Scan for the cell matching the given text and deliver its [X, Y] coordinate at center. 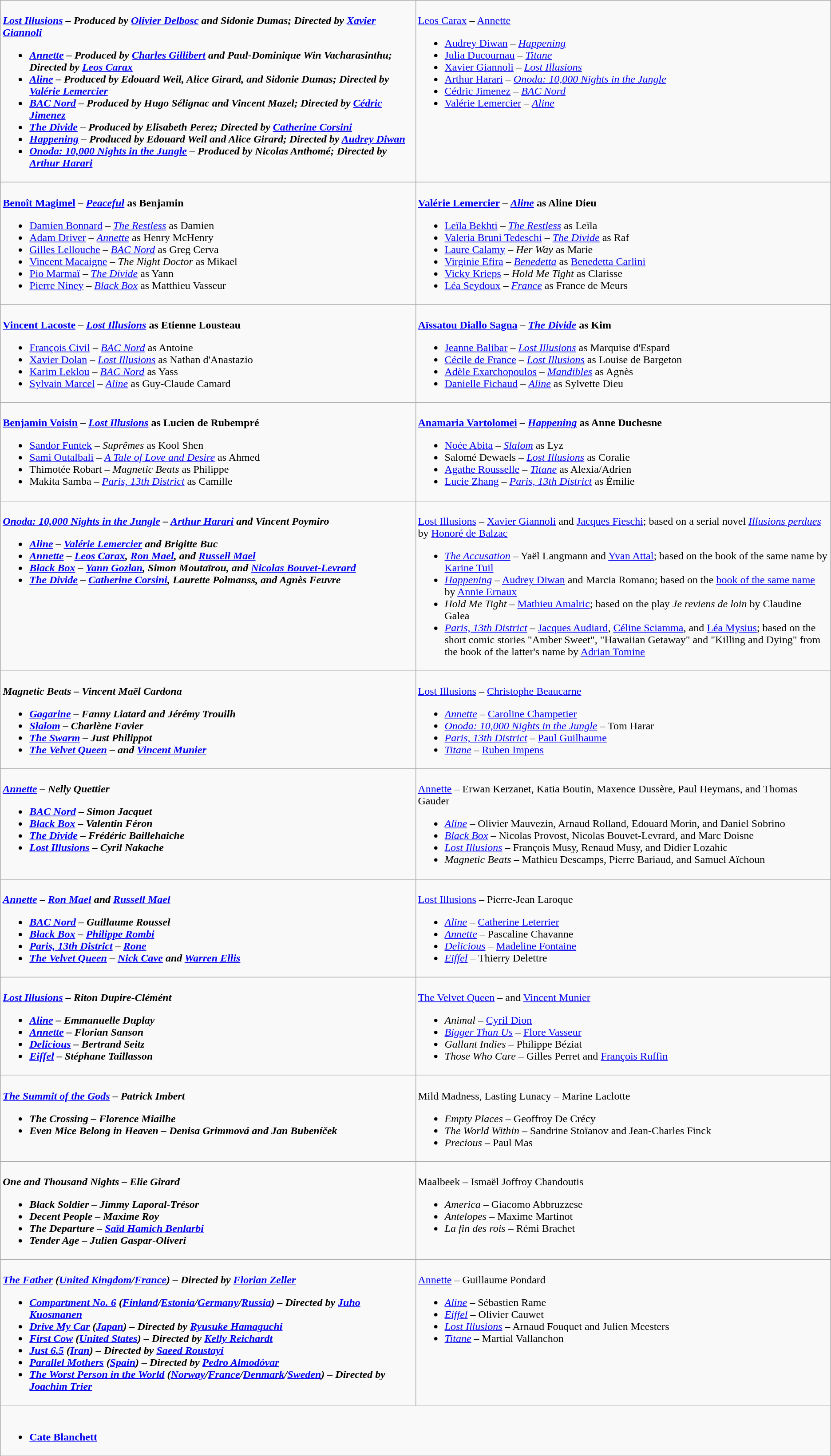
Cate Blanchett [415, 1430]
Lost Illusions – Riton Dupire-CléméntAline – Emmanuelle DuplayAnnette – Florian SansonDelicious – Bertrand SeitzEiffel – Stéphane Taillasson [208, 1026]
Annette – Nelly QuettierBAC Nord – Simon JacquetBlack Box – Valentin FéronThe Divide – Frédéric BaillehaicheLost Illusions – Cyril Nakache [208, 824]
The Summit of the Gods – Patrick ImbertThe Crossing – Florence MiailheEven Mice Belong in Heaven – Denisa Grimmová and Jan Bubeníček [208, 1118]
Maalbeek – Ismaël Joffroy ChandoutisAmerica – Giacomo AbbruzzeseAntelopes – Maxime MartinotLa fin des rois – Rémi Brachet [623, 1210]
Lost Illusions – Pierre-Jean LaroqueAline – Catherine LeterrierAnnette – Pascaline ChavanneDelicious – Madeline FontaineEiffel – Thierry Delettre [623, 928]
